From the cell containing the given text, extract its center point as [X, Y] coordinate. 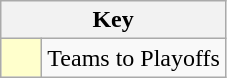
Key [114, 20]
Teams to Playoffs [134, 58]
